From the cell containing the given text, extract its center point as (X, Y) coordinate. 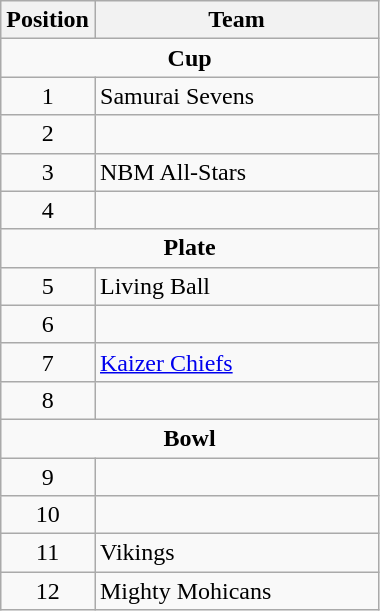
Team (236, 20)
6 (48, 324)
Kaizer Chiefs (236, 362)
10 (48, 515)
8 (48, 400)
Plate (190, 248)
11 (48, 553)
5 (48, 286)
1 (48, 96)
Position (48, 20)
Bowl (190, 438)
Samurai Sevens (236, 96)
Living Ball (236, 286)
12 (48, 591)
9 (48, 477)
7 (48, 362)
3 (48, 172)
Cup (190, 58)
NBM All-Stars (236, 172)
Vikings (236, 553)
Mighty Mohicans (236, 591)
2 (48, 134)
4 (48, 210)
